Find where the given text appears and provide that cell's center as (x, y) coordinate. 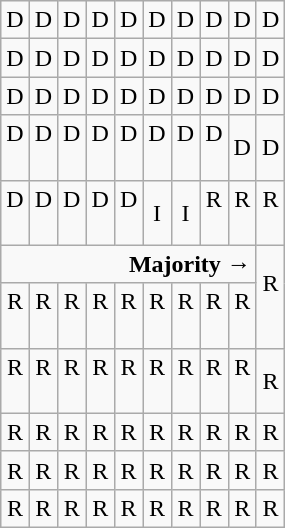
Majority → (129, 264)
